Provide the (X, Y) coordinate of the cell's center where the given text is located.  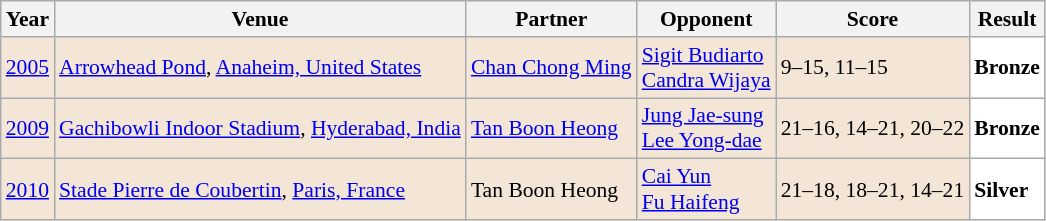
Silver (1007, 190)
2009 (28, 128)
Sigit Budiarto Candra Wijaya (706, 68)
Venue (260, 19)
Stade Pierre de Coubertin, Paris, France (260, 190)
9–15, 11–15 (873, 68)
Cai Yun Fu Haifeng (706, 190)
Year (28, 19)
21–16, 14–21, 20–22 (873, 128)
Chan Chong Ming (552, 68)
Jung Jae-sung Lee Yong-dae (706, 128)
Partner (552, 19)
Gachibowli Indoor Stadium, Hyderabad, India (260, 128)
Arrowhead Pond, Anaheim, United States (260, 68)
Opponent (706, 19)
2010 (28, 190)
21–18, 18–21, 14–21 (873, 190)
Result (1007, 19)
2005 (28, 68)
Score (873, 19)
